Extract the [x, y] coordinate from the center of the cell holding the provided text.  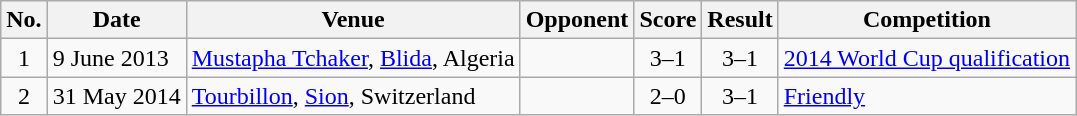
Friendly [926, 96]
Tourbillon, Sion, Switzerland [353, 96]
Date [116, 20]
2–0 [668, 96]
9 June 2013 [116, 58]
Mustapha Tchaker, Blida, Algeria [353, 58]
1 [24, 58]
Competition [926, 20]
31 May 2014 [116, 96]
Result [740, 20]
2 [24, 96]
No. [24, 20]
Venue [353, 20]
Opponent [577, 20]
Score [668, 20]
2014 World Cup qualification [926, 58]
